Provide the (X, Y) coordinate of the cell's center where the given text is located.  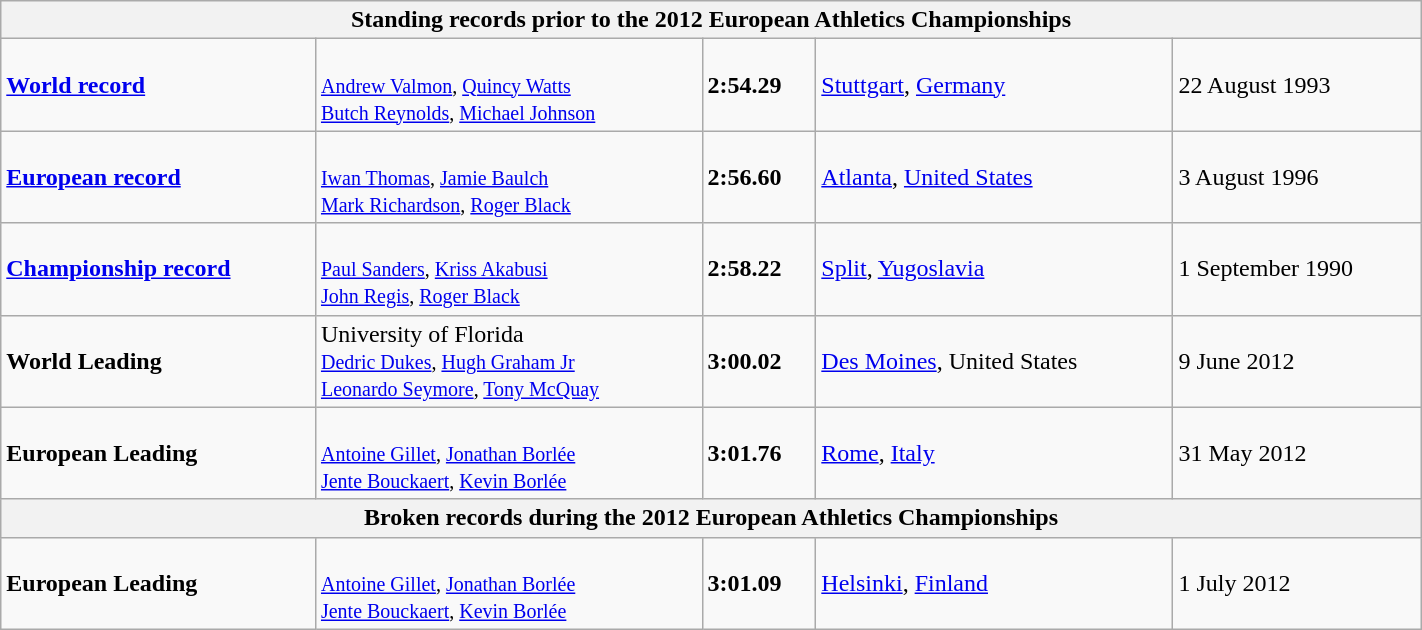
2:54.29 (759, 85)
9 June 2012 (1297, 361)
Split, Yugoslavia (994, 269)
Des Moines, United States (994, 361)
Rome, Italy (994, 453)
2:56.60 (759, 177)
World record (158, 85)
European record (158, 177)
Paul Sanders, Kriss AkabusiJohn Regis, Roger Black (508, 269)
Broken records during the 2012 European Athletics Championships (711, 518)
3 August 1996 (1297, 177)
3:01.76 (759, 453)
World Leading (158, 361)
University of FloridaDedric Dukes, Hugh Graham JrLeonardo Seymore, Tony McQuay (508, 361)
Atlanta, United States (994, 177)
3:00.02 (759, 361)
Andrew Valmon, Quincy WattsButch Reynolds, Michael Johnson (508, 85)
Championship record (158, 269)
Iwan Thomas, Jamie BaulchMark Richardson, Roger Black (508, 177)
Stuttgart, Germany (994, 85)
2:58.22 (759, 269)
1 July 2012 (1297, 583)
3:01.09 (759, 583)
22 August 1993 (1297, 85)
Helsinki, Finland (994, 583)
Standing records prior to the 2012 European Athletics Championships (711, 20)
31 May 2012 (1297, 453)
1 September 1990 (1297, 269)
